Return (X, Y) of the center of cell containing provided text 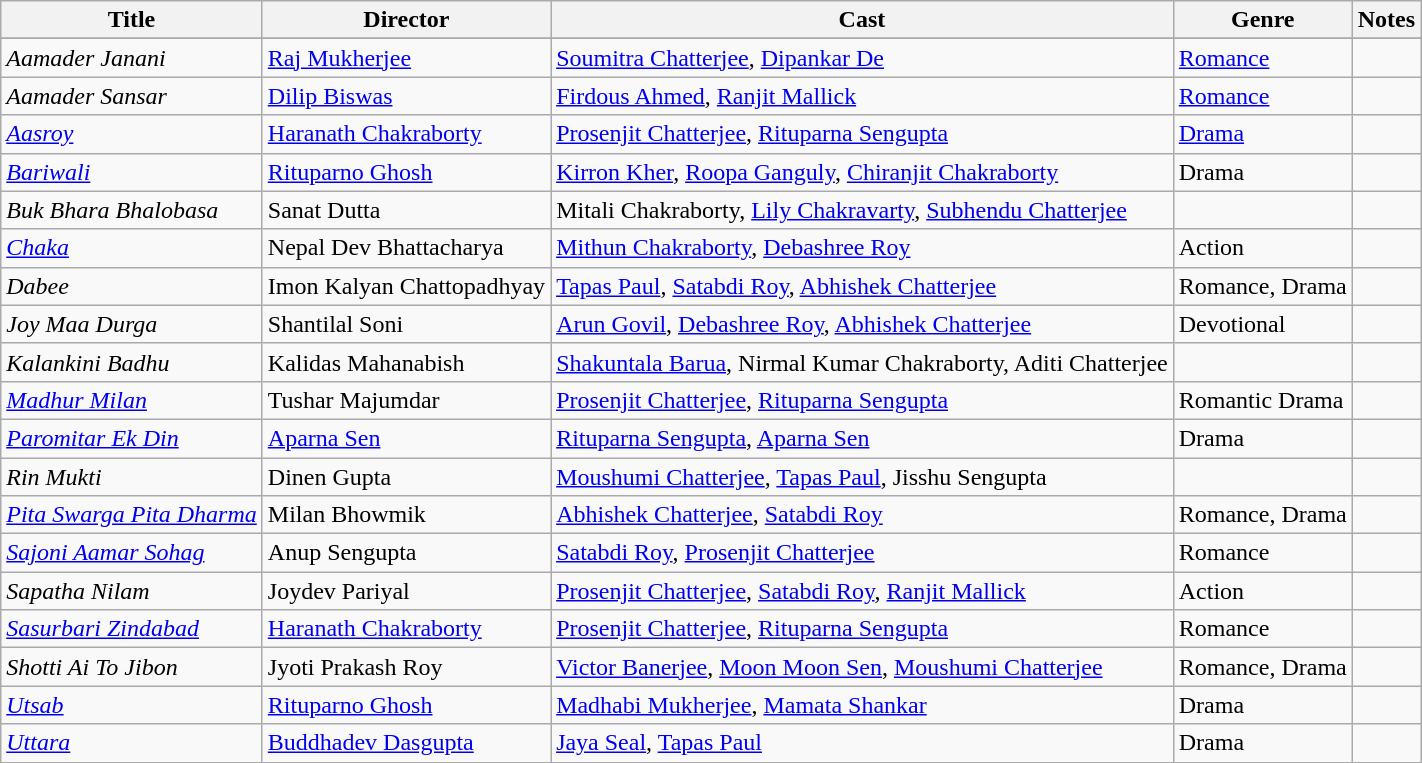
Cast (862, 20)
Dabee (132, 286)
Uttara (132, 743)
Mithun Chakraborty, Debashree Roy (862, 248)
Arun Govil, Debashree Roy, Abhishek Chatterjee (862, 324)
Imon Kalyan Chattopadhyay (406, 286)
Milan Bhowmik (406, 515)
Director (406, 20)
Kalankini Badhu (132, 362)
Kalidas Mahanabish (406, 362)
Sasurbari Zindabad (132, 629)
Shantilal Soni (406, 324)
Joydev Pariyal (406, 591)
Dilip Biswas (406, 96)
Dinen Gupta (406, 477)
Victor Banerjee, Moon Moon Sen, Moushumi Chatterjee (862, 667)
Anup Sengupta (406, 553)
Tapas Paul, Satabdi Roy, Abhishek Chatterjee (862, 286)
Aparna Sen (406, 438)
Sanat Dutta (406, 210)
Romantic Drama (1262, 400)
Notes (1386, 20)
Sajoni Aamar Sohag (132, 553)
Sapatha Nilam (132, 591)
Paromitar Ek Din (132, 438)
Raj Mukherjee (406, 58)
Chaka (132, 248)
Buk Bhara Bhalobasa (132, 210)
Madhur Milan (132, 400)
Madhabi Mukherjee, Mamata Shankar (862, 705)
Genre (1262, 20)
Joy Maa Durga (132, 324)
Moushumi Chatterjee, Tapas Paul, Jisshu Sengupta (862, 477)
Shakuntala Barua, Nirmal Kumar Chakraborty, Aditi Chatterjee (862, 362)
Tushar Majumdar (406, 400)
Aamader Janani (132, 58)
Abhishek Chatterjee, Satabdi Roy (862, 515)
Jaya Seal, Tapas Paul (862, 743)
Jyoti Prakash Roy (406, 667)
Bariwali (132, 172)
Soumitra Chatterjee, Dipankar De (862, 58)
Pita Swarga Pita Dharma (132, 515)
Rin Mukti (132, 477)
Rituparna Sengupta, Aparna Sen (862, 438)
Satabdi Roy, Prosenjit Chatterjee (862, 553)
Shotti Ai To Jibon (132, 667)
Utsab (132, 705)
Prosenjit Chatterjee, Satabdi Roy, Ranjit Mallick (862, 591)
Mitali Chakraborty, Lily Chakravarty, Subhendu Chatterjee (862, 210)
Title (132, 20)
Firdous Ahmed, Ranjit Mallick (862, 96)
Nepal Dev Bhattacharya (406, 248)
Aamader Sansar (132, 96)
Kirron Kher, Roopa Ganguly, Chiranjit Chakraborty (862, 172)
Aasroy (132, 134)
Buddhadev Dasgupta (406, 743)
Devotional (1262, 324)
